Search for the cell housing the specified text and yield its (x, y) center coordinate. 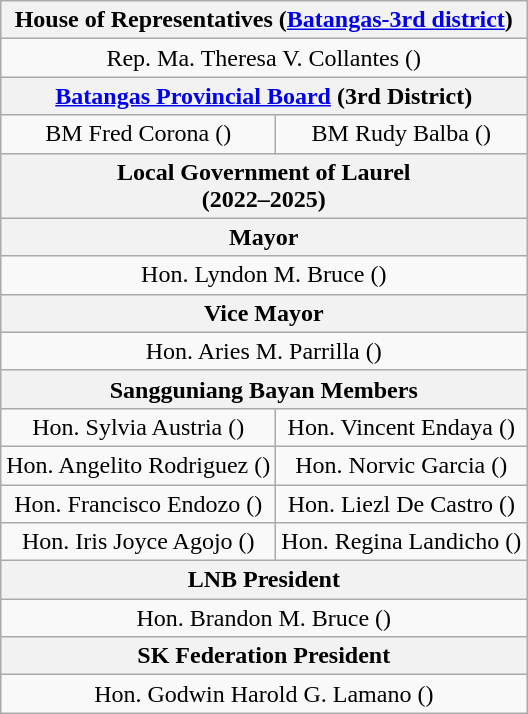
Sangguniang Bayan Members (264, 389)
House of Representatives (Batangas-3rd district) (264, 20)
Hon. Iris Joyce Agojo () (138, 542)
Hon. Lyndon M. Bruce () (264, 275)
Batangas Provincial Board (3rd District) (264, 96)
Hon. Liezl De Castro () (402, 503)
Hon. Sylvia Austria () (138, 427)
BM Rudy Balba () (402, 134)
Hon. Francisco Endozo () (138, 503)
SK Federation President (264, 656)
Hon. Angelito Rodriguez () (138, 465)
LNB President (264, 580)
Hon. Brandon M. Bruce () (264, 618)
Rep. Ma. Theresa V. Collantes () (264, 58)
Hon. Norvic Garcia () (402, 465)
Hon. Godwin Harold G. Lamano () (264, 694)
Hon. Aries M. Parrilla () (264, 351)
Local Government of Laurel(2022–2025) (264, 186)
Vice Mayor (264, 313)
Hon. Vincent Endaya () (402, 427)
Mayor (264, 237)
Hon. Regina Landicho () (402, 542)
BM Fred Corona () (138, 134)
